Find where the given text appears and provide that cell's center as [X, Y] coordinate. 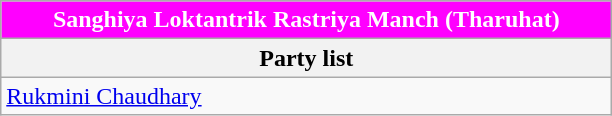
Rukmini Chaudhary [306, 96]
Party list [306, 58]
Sanghiya Loktantrik Rastriya Manch (Tharuhat) [306, 20]
